Find where the given text appears and provide that cell's center as [X, Y] coordinate. 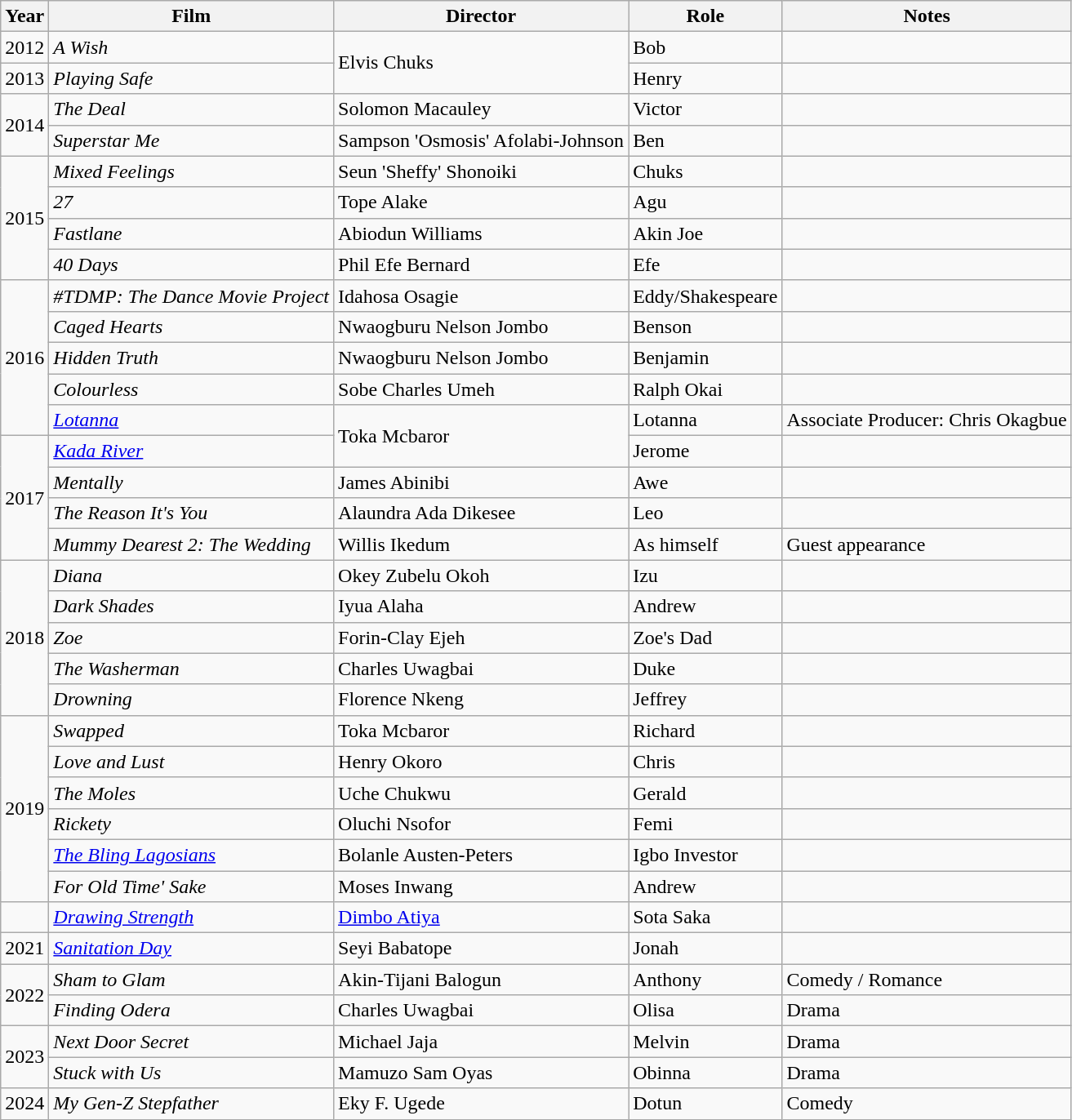
2014 [24, 125]
#TDMP: The Dance Movie Project [191, 296]
Alaundra Ada Dikesee [482, 513]
Caged Hearts [191, 327]
A Wish [191, 47]
Melvin [705, 1042]
Elvis Chuks [482, 63]
Guest appearance [927, 544]
Phil Efe Bernard [482, 264]
The Moles [191, 793]
Chris [705, 762]
2022 [24, 995]
Finding Odera [191, 1011]
Benson [705, 327]
The Deal [191, 109]
Tope Alake [482, 202]
Seyi Babatope [482, 949]
Ralph Okai [705, 389]
Next Door Secret [191, 1042]
Love and Lust [191, 762]
Forin-Clay Ejeh [482, 638]
As himself [705, 544]
Okey Zubelu Okoh [482, 576]
Rickety [191, 824]
My Gen-Z Stepfather [191, 1104]
Bolanle Austen-Peters [482, 855]
Sampson 'Osmosis' Afolabi-Johnson [482, 140]
Igbo Investor [705, 855]
The Reason It's You [191, 513]
Dark Shades [191, 607]
Comedy [927, 1104]
2018 [24, 638]
2016 [24, 358]
Abiodun Williams [482, 233]
Mixed Feelings [191, 171]
Eddy/Shakespeare [705, 296]
Iyua Alaha [482, 607]
Benjamin [705, 358]
Role [705, 16]
Michael Jaja [482, 1042]
Film [191, 16]
Fastlane [191, 233]
Drawing Strength [191, 918]
Willis Ikedum [482, 544]
Duke [705, 669]
Awe [705, 482]
Efe [705, 264]
Moses Inwang [482, 886]
Notes [927, 16]
Sanitation Day [191, 949]
Idahosa Osagie [482, 296]
2012 [24, 47]
Sham to Glam [191, 980]
Mentally [191, 482]
Comedy / Romance [927, 980]
Diana [191, 576]
Obinna [705, 1073]
Olisa [705, 1011]
For Old Time' Sake [191, 886]
Uche Chukwu [482, 793]
Year [24, 16]
Superstar Me [191, 140]
Henry Okoro [482, 762]
Playing Safe [191, 78]
Eky F. Ugede [482, 1104]
Swapped [191, 731]
Ben [705, 140]
2019 [24, 808]
Agu [705, 202]
Jonah [705, 949]
2021 [24, 949]
2024 [24, 1104]
Florence Nkeng [482, 700]
Victor [705, 109]
Femi [705, 824]
Akin Joe [705, 233]
Bob [705, 47]
Stuck with Us [191, 1073]
Colourless [191, 389]
2023 [24, 1057]
Drowning [191, 700]
2015 [24, 218]
Gerald [705, 793]
Sobe Charles Umeh [482, 389]
Sota Saka [705, 918]
Richard [705, 731]
27 [191, 202]
Director [482, 16]
Kada River [191, 451]
2013 [24, 78]
Mamuzo Sam Oyas [482, 1073]
Izu [705, 576]
Zoe's Dad [705, 638]
Dimbo Atiya [482, 918]
James Abinibi [482, 482]
Seun 'Sheffy' Shonoiki [482, 171]
40 Days [191, 264]
2017 [24, 498]
Anthony [705, 980]
Jerome [705, 451]
Oluchi Nsofor [482, 824]
Chuks [705, 171]
Akin-Tijani Balogun [482, 980]
Leo [705, 513]
Dotun [705, 1104]
Hidden Truth [191, 358]
Jeffrey [705, 700]
The Washerman [191, 669]
Mummy Dearest 2: The Wedding [191, 544]
Associate Producer: Chris Okagbue [927, 420]
Solomon Macauley [482, 109]
Zoe [191, 638]
The Bling Lagosians [191, 855]
Henry [705, 78]
